Capture the cell that displays the provided text and extract its [X, Y] central coordinate. 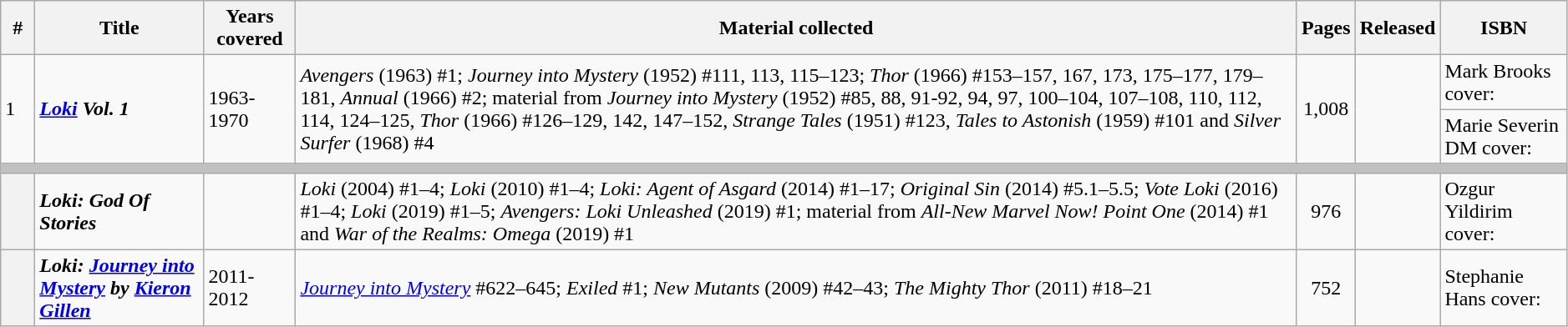
Loki: God Of Stories [119, 211]
Released [1398, 28]
ISBN [1504, 28]
Loki Vol. 1 [119, 109]
Title [119, 28]
1963-1970 [250, 109]
752 [1326, 288]
Stephanie Hans cover: [1504, 288]
Journey into Mystery #622–645; Exiled #1; New Mutants (2009) #42–43; The Mighty Thor (2011) #18–21 [797, 288]
976 [1326, 211]
Marie Severin DM cover: [1504, 137]
1,008 [1326, 109]
Ozgur Yildirim cover: [1504, 211]
# [18, 28]
Pages [1326, 28]
Loki: Journey into Mystery by Kieron Gillen [119, 288]
Mark Brooks cover: [1504, 82]
1 [18, 109]
Years covered [250, 28]
2011-2012 [250, 288]
Material collected [797, 28]
